Return the (x, y) coordinate for the center point of the cell that contains the specified text.  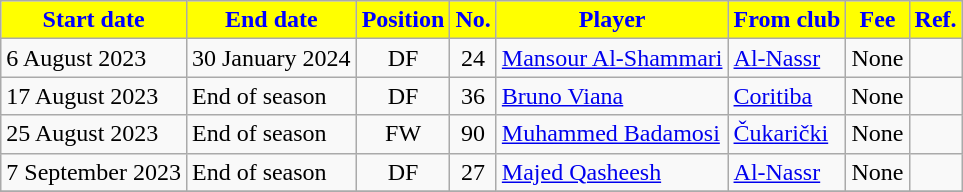
90 (473, 134)
Player (612, 20)
Čukarički (787, 134)
Muhammed Badamosi (612, 134)
Mansour Al-Shammari (612, 58)
30 January 2024 (271, 58)
Start date (94, 20)
36 (473, 96)
End date (271, 20)
FW (403, 134)
From club (787, 20)
Coritiba (787, 96)
Fee (878, 20)
7 September 2023 (94, 172)
No. (473, 20)
17 August 2023 (94, 96)
6 August 2023 (94, 58)
Ref. (936, 20)
24 (473, 58)
27 (473, 172)
Bruno Viana (612, 96)
Majed Qasheesh (612, 172)
25 August 2023 (94, 134)
Position (403, 20)
